Return [X, Y] of the center of cell containing provided text 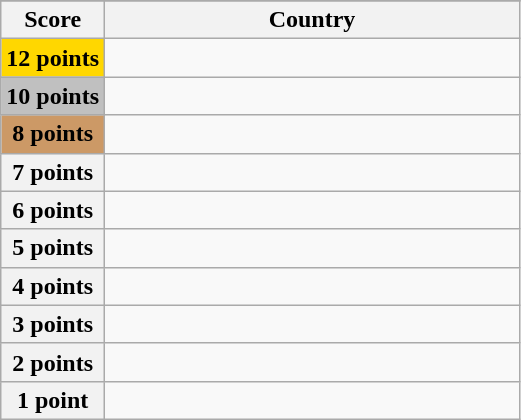
7 points [53, 172]
Score [53, 20]
12 points [53, 58]
4 points [53, 286]
5 points [53, 248]
6 points [53, 210]
8 points [53, 134]
10 points [53, 96]
2 points [53, 362]
3 points [53, 324]
Country [312, 20]
1 point [53, 400]
